Provide the (X, Y) coordinate of the cell's center where the given text is located.  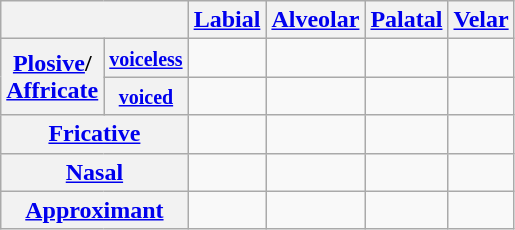
Approximant (94, 210)
voiceless (146, 58)
Fricative (94, 134)
Palatal (406, 20)
Nasal (94, 172)
Alveolar (316, 20)
Labial (227, 20)
voiced (146, 96)
Velar (481, 20)
Plosive/Affricate (52, 77)
